Provide the [x, y] coordinate of the cell's center where the given text is located.  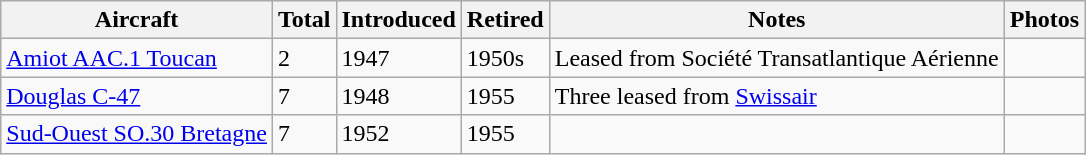
1948 [398, 96]
Introduced [398, 20]
1950s [505, 58]
Notes [776, 20]
Amiot AAC.1 Toucan [137, 58]
Sud-Ouest SO.30 Bretagne [137, 134]
Photos [1044, 20]
Three leased from Swissair [776, 96]
2 [304, 58]
1952 [398, 134]
Douglas C-47 [137, 96]
Aircraft [137, 20]
Leased from Société Transatlantique Aérienne [776, 58]
1947 [398, 58]
Retired [505, 20]
Total [304, 20]
